Detect which cell encompasses the target text, then output its [X, Y] center coordinate. 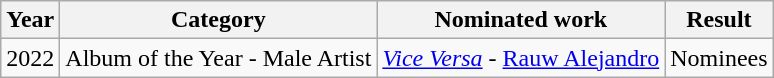
Result [719, 20]
Vice Versa - Rauw Alejandro [521, 58]
Nominees [719, 58]
Category [218, 20]
2022 [30, 58]
Year [30, 20]
Album of the Year - Male Artist [218, 58]
Nominated work [521, 20]
